Determine the [X, Y] coordinate at the center of the cell enclosing the given text.  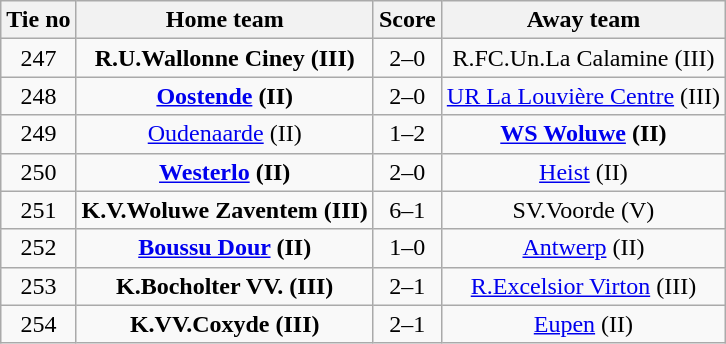
K.V.Woluwe Zaventem (III) [224, 210]
249 [38, 134]
K.Bocholter VV. (III) [224, 286]
254 [38, 324]
Westerlo (II) [224, 172]
Home team [224, 20]
UR La Louvière Centre (III) [583, 96]
WS Woluwe (II) [583, 134]
247 [38, 58]
SV.Voorde (V) [583, 210]
Score [407, 20]
Away team [583, 20]
R.U.Wallonne Ciney (III) [224, 58]
253 [38, 286]
Boussu Dour (II) [224, 248]
Heist (II) [583, 172]
Tie no [38, 20]
1–2 [407, 134]
R.Excelsior Virton (III) [583, 286]
248 [38, 96]
Oostende (II) [224, 96]
250 [38, 172]
Antwerp (II) [583, 248]
Oudenaarde (II) [224, 134]
252 [38, 248]
Eupen (II) [583, 324]
1–0 [407, 248]
251 [38, 210]
K.VV.Coxyde (III) [224, 324]
R.FC.Un.La Calamine (III) [583, 58]
6–1 [407, 210]
